Scan for the cell matching the given text and deliver its [x, y] coordinate at center. 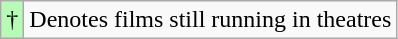
Denotes films still running in theatres [210, 20]
† [12, 20]
